Identify which cell holds the provided text, then report its (x, y) central coordinate. 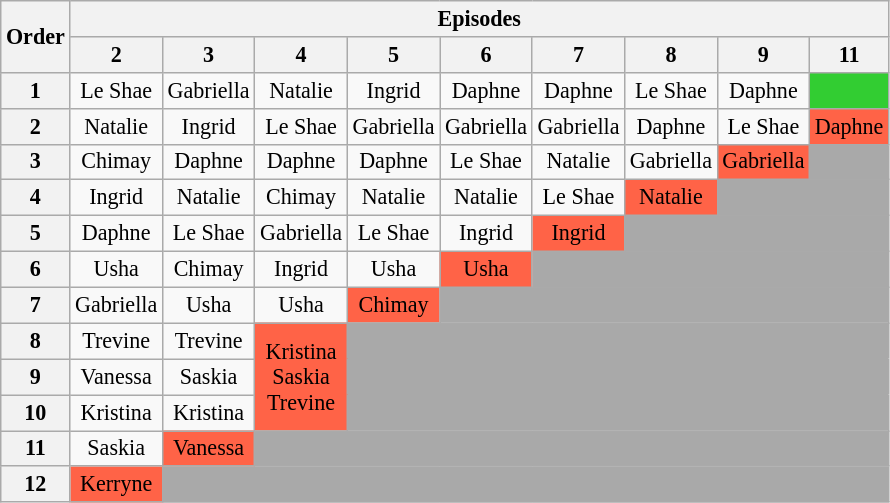
KristinaSaskiaTrevine (301, 376)
10 (36, 412)
Kerryne (116, 484)
Order (36, 36)
Episodes (480, 18)
1 (36, 90)
12 (36, 484)
